Find where the given text appears and provide that cell's center as (x, y) coordinate. 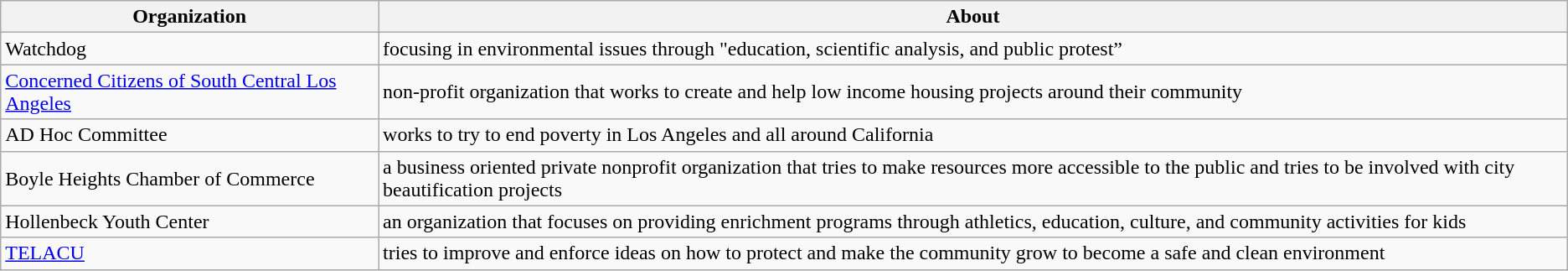
works to try to end poverty in Los Angeles and all around California (973, 135)
focusing in environmental issues through "education, scientific analysis, and public protest” (973, 49)
Organization (189, 17)
About (973, 17)
TELACU (189, 253)
AD Hoc Committee (189, 135)
an organization that focuses on providing enrichment programs through athletics, education, culture, and community activities for kids (973, 221)
Watchdog (189, 49)
Boyle Heights Chamber of Commerce (189, 178)
Hollenbeck Youth Center (189, 221)
tries to improve and enforce ideas on how to protect and make the community grow to become a safe and clean environment (973, 253)
Concerned Citizens of South Central Los Angeles (189, 92)
non-profit organization that works to create and help low income housing projects around their community (973, 92)
